Return the [x, y] coordinate for the center point of the cell that contains the specified text.  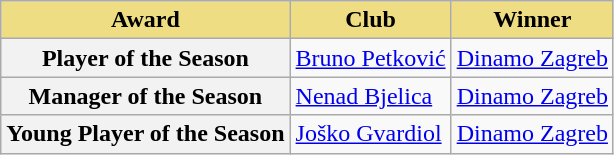
Bruno Petković [370, 58]
Nenad Bjelica [370, 96]
Club [370, 20]
Player of the Season [146, 58]
Award [146, 20]
Young Player of the Season [146, 134]
Winner [532, 20]
Manager of the Season [146, 96]
Joško Gvardiol [370, 134]
